Pinpoint the cell where the given text exists, returning its [X, Y] midpoint coordinate. 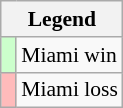
Miami win [70, 55]
Legend [62, 19]
Miami loss [70, 90]
